Capture the cell that displays the provided text and extract its (X, Y) central coordinate. 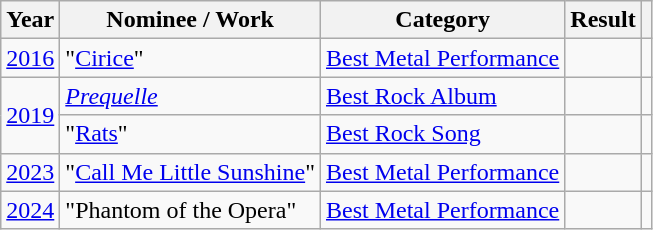
2019 (30, 115)
Prequelle (190, 96)
Result (603, 20)
"Rats" (190, 134)
Nominee / Work (190, 20)
Category (442, 20)
"Phantom of the Opera" (190, 210)
Year (30, 20)
"Call Me Little Sunshine" (190, 172)
2024 (30, 210)
"Cirice" (190, 58)
2023 (30, 172)
Best Rock Album (442, 96)
Best Rock Song (442, 134)
2016 (30, 58)
